Search for the cell housing the specified text and yield its [X, Y] center coordinate. 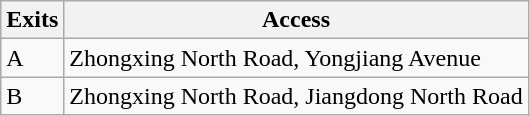
A [32, 58]
Exits [32, 20]
Zhongxing North Road, Yongjiang Avenue [296, 58]
B [32, 96]
Zhongxing North Road, Jiangdong North Road [296, 96]
Access [296, 20]
